Extract the [x, y] coordinate from the center of the cell holding the provided text.  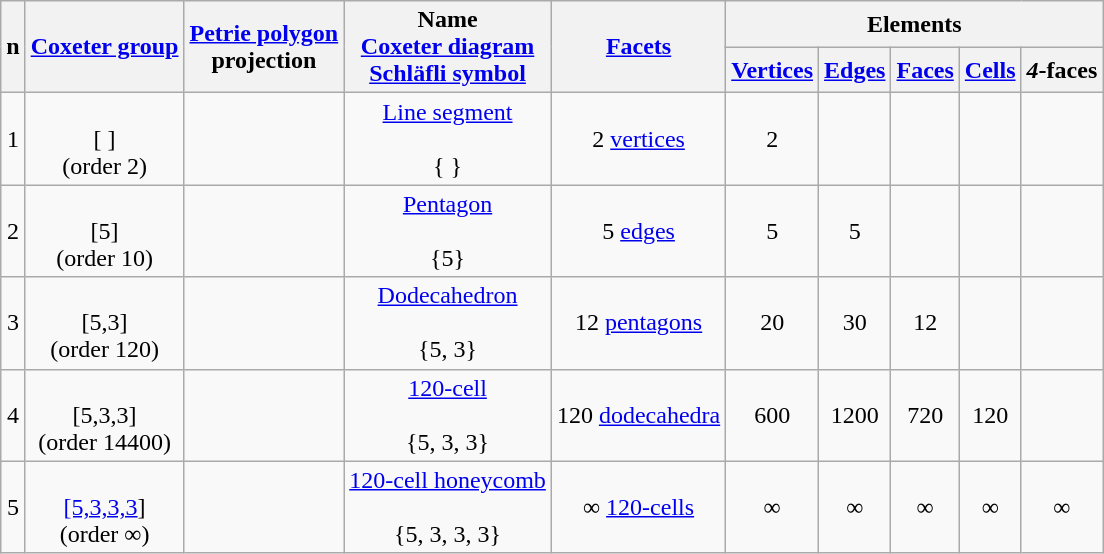
[5,3,3](order 14400) [104, 415]
5 edges [638, 231]
Petrie polygonprojection [264, 47]
1200 [855, 415]
20 [772, 323]
4 [13, 415]
120-cell{5, 3, 3} [448, 415]
120 dodecahedra [638, 415]
[5](order 10) [104, 231]
12 [925, 323]
30 [855, 323]
600 [772, 415]
12 pentagons [638, 323]
120-cell honeycomb{5, 3, 3, 3} [448, 507]
Faces [925, 70]
720 [925, 415]
∞ 120-cells [638, 507]
Edges [855, 70]
Pentagon{5} [448, 231]
1 [13, 139]
Facets [638, 47]
4-faces [1062, 70]
Line segment{ } [448, 139]
[5,3](order 120) [104, 323]
Coxeter group [104, 47]
NameCoxeter diagramSchläfli symbol [448, 47]
Cells [990, 70]
3 [13, 323]
120 [990, 415]
Elements [914, 24]
[5,3,3,3](order ∞) [104, 507]
Dodecahedron{5, 3} [448, 323]
n [13, 47]
2 vertices [638, 139]
[ ](order 2) [104, 139]
Vertices [772, 70]
